Provide the (x, y) coordinate of the cell's center where the given text is located.  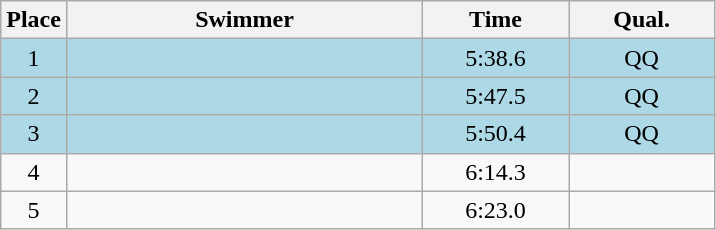
5:47.5 (496, 96)
Swimmer (244, 20)
Time (496, 20)
6:23.0 (496, 210)
2 (34, 96)
5:50.4 (496, 134)
4 (34, 172)
5 (34, 210)
6:14.3 (496, 172)
Qual. (642, 20)
3 (34, 134)
1 (34, 58)
5:38.6 (496, 58)
Place (34, 20)
